Search for the cell housing the specified text and yield its (x, y) center coordinate. 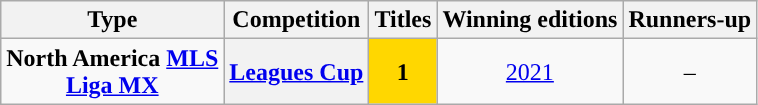
Competition (296, 20)
2021 (530, 72)
North America MLSLiga MX (112, 72)
Winning editions (530, 20)
1 (403, 72)
Leagues Cup (296, 72)
Titles (403, 20)
– (690, 72)
Runners-up (690, 20)
Type (112, 20)
